Extract the (X, Y) coordinate from the center of the cell holding the provided text.  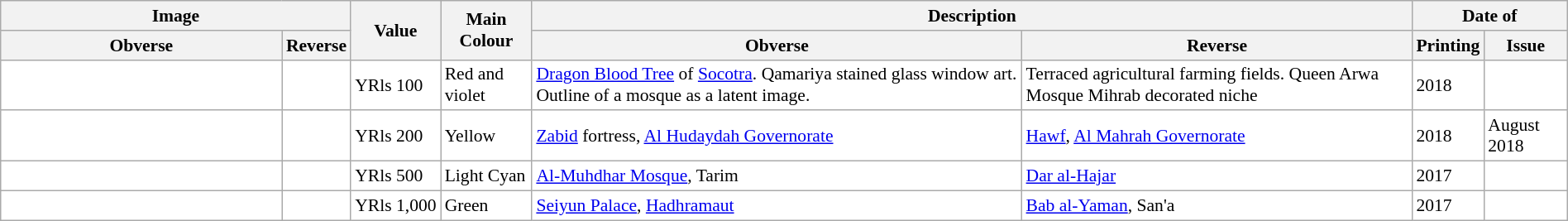
Light Cyan (486, 175)
Zabid fortress, Al Hudaydah Governorate (777, 136)
YRls 200 (395, 136)
Main Colour (486, 30)
YRls 1,000 (395, 205)
Seiyun Palace, Hadhramaut (777, 205)
Yellow (486, 136)
Value (395, 30)
Hawf, Al Mahrah Governorate (1217, 136)
Dar al-Hajar (1217, 175)
YRls 100 (395, 84)
Terraced agricultural farming fields. Queen Arwa Mosque Mihrab decorated niche (1217, 84)
Dragon Blood Tree of Socotra. Qamariya stained glass window art. Outline of a mosque as a latent image. (777, 84)
Printing (1447, 45)
August 2018 (1525, 136)
Bab al-Yaman, San'a (1217, 205)
Al-Muhdhar Mosque, Tarim (777, 175)
Description (972, 16)
Red and violet (486, 84)
Date of (1489, 16)
Image (175, 16)
YRls 500 (395, 175)
Issue (1525, 45)
Green (486, 205)
